Determine the [x, y] coordinate at the center of the cell enclosing the given text.  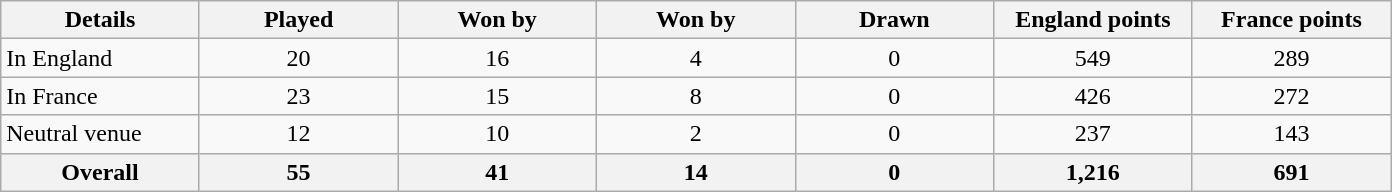
In England [100, 58]
20 [298, 58]
In France [100, 96]
Details [100, 20]
Played [298, 20]
Overall [100, 172]
Drawn [894, 20]
289 [1292, 58]
Neutral venue [100, 134]
549 [1094, 58]
14 [696, 172]
55 [298, 172]
2 [696, 134]
691 [1292, 172]
12 [298, 134]
1,216 [1094, 172]
143 [1292, 134]
10 [498, 134]
41 [498, 172]
16 [498, 58]
237 [1094, 134]
8 [696, 96]
France points [1292, 20]
426 [1094, 96]
England points [1094, 20]
4 [696, 58]
272 [1292, 96]
23 [298, 96]
15 [498, 96]
